Determine the [X, Y] coordinate at the center of the cell enclosing the given text.  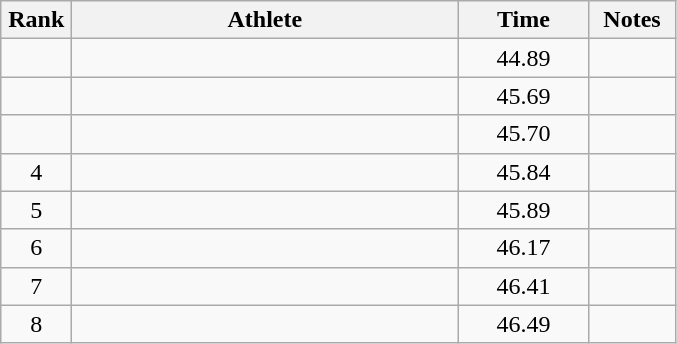
8 [36, 324]
7 [36, 286]
4 [36, 172]
Rank [36, 20]
6 [36, 248]
45.84 [524, 172]
Athlete [265, 20]
Notes [632, 20]
44.89 [524, 58]
46.49 [524, 324]
46.17 [524, 248]
46.41 [524, 286]
Time [524, 20]
5 [36, 210]
45.69 [524, 96]
45.89 [524, 210]
45.70 [524, 134]
